Detect which cell encompasses the target text, then output its [x, y] center coordinate. 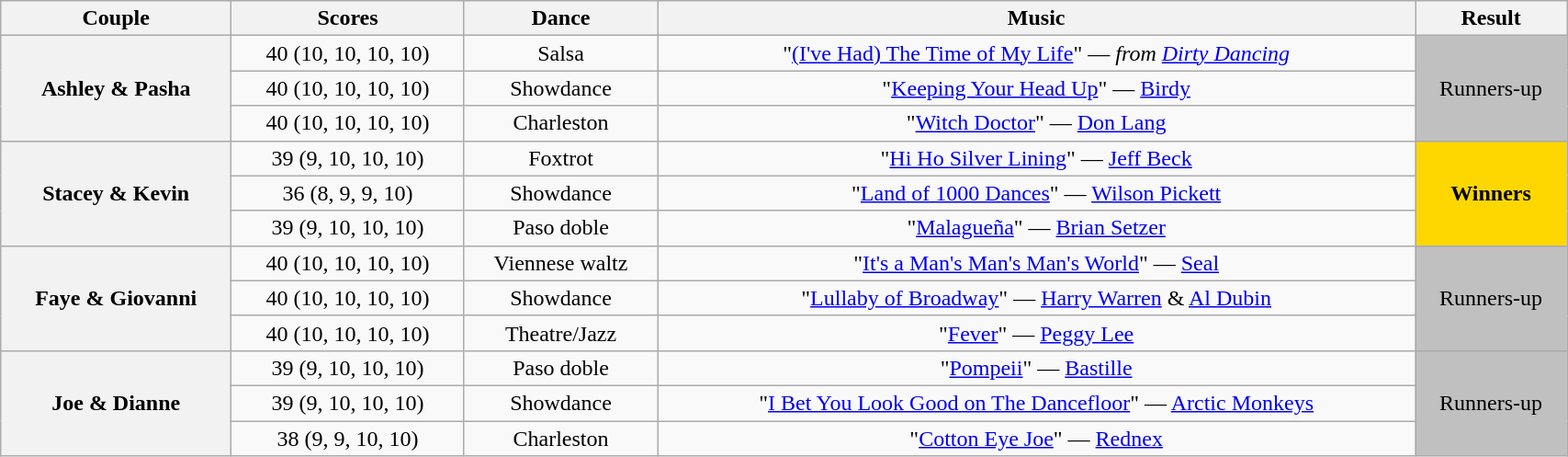
"Hi Ho Silver Lining" — Jeff Beck [1036, 158]
Foxtrot [560, 158]
Theatre/Jazz [560, 333]
"I Bet You Look Good on The Dancefloor" — Arctic Monkeys [1036, 403]
"Witch Doctor" — Don Lang [1036, 123]
36 (8, 9, 9, 10) [348, 193]
Stacey & Kevin [116, 193]
Scores [348, 18]
Music [1036, 18]
Dance [560, 18]
38 (9, 9, 10, 10) [348, 439]
"It's a Man's Man's Man's World" — Seal [1036, 263]
"Malagueña" — Brian Setzer [1036, 228]
Winners [1492, 193]
Result [1492, 18]
"Cotton Eye Joe" — Rednex [1036, 439]
Ashley & Pasha [116, 88]
"Fever" — Peggy Lee [1036, 333]
"Pompeii" — Bastille [1036, 368]
Couple [116, 18]
"Land of 1000 Dances" — Wilson Pickett [1036, 193]
"Lullaby of Broadway" — Harry Warren & Al Dubin [1036, 298]
"(I've Had) The Time of My Life" — from Dirty Dancing [1036, 53]
Joe & Dianne [116, 403]
"Keeping Your Head Up" — Birdy [1036, 88]
Faye & Giovanni [116, 298]
Viennese waltz [560, 263]
Salsa [560, 53]
